Find where the given text appears and provide that cell's center as [X, Y] coordinate. 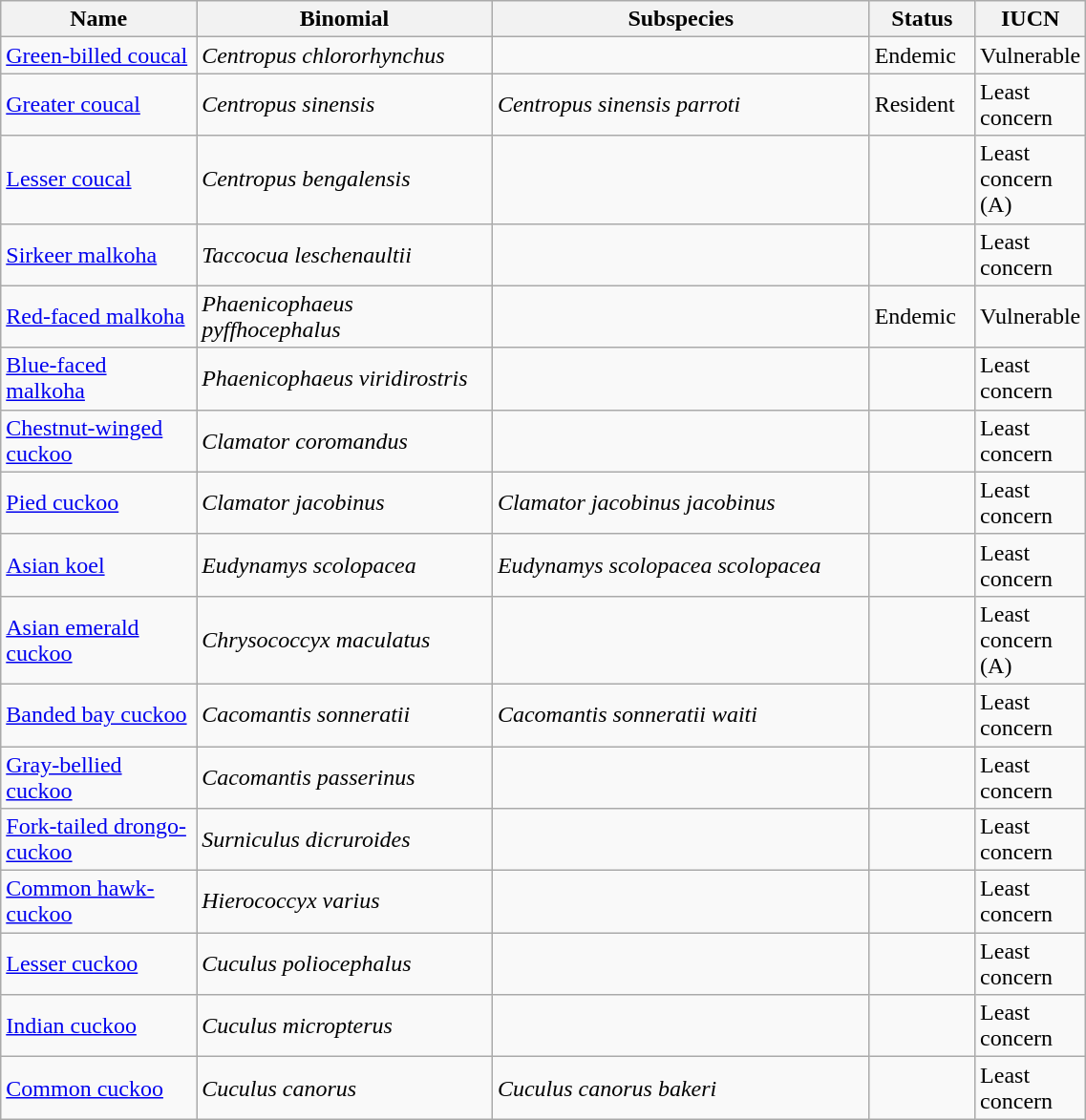
Subspecies [680, 19]
Cuculus canorus bakeri [680, 1088]
Chestnut-winged cuckoo [99, 441]
Common hawk-cuckoo [99, 901]
Common cuckoo [99, 1088]
Binomial [345, 19]
Clamator jacobinus [345, 502]
Pied cuckoo [99, 502]
Centropus bengalensis [345, 180]
Name [99, 19]
Cuculus micropterus [345, 1025]
Eudynamys scolopacea scolopacea [680, 565]
Lesser coucal [99, 180]
Cuculus poliocephalus [345, 964]
Banded bay cuckoo [99, 714]
Sirkeer malkoha [99, 254]
Asian koel [99, 565]
Red-faced malkoha [99, 317]
Fork-tailed drongo-cuckoo [99, 840]
IUCN [1031, 19]
Lesser cuckoo [99, 964]
Centropus chlororhynchus [345, 55]
Resident [922, 105]
Greater coucal [99, 105]
Clamator coromandus [345, 441]
Surniculus dicruroides [345, 840]
Indian cuckoo [99, 1025]
Cacomantis passerinus [345, 777]
Phaenicophaeus pyffhocephalus [345, 317]
Cuculus canorus [345, 1088]
Cacomantis sonneratii waiti [680, 714]
Status [922, 19]
Hierococcyx varius [345, 901]
Cacomantis sonneratii [345, 714]
Centropus sinensis parroti [680, 105]
Centropus sinensis [345, 105]
Green-billed coucal [99, 55]
Gray-bellied cuckoo [99, 777]
Asian emerald cuckoo [99, 640]
Eudynamys scolopacea [345, 565]
Taccocua leschenaultii [345, 254]
Chrysococcyx maculatus [345, 640]
Clamator jacobinus jacobinus [680, 502]
Phaenicophaeus viridirostris [345, 378]
Blue-faced malkoha [99, 378]
